Find where the given text appears and provide that cell's center as [x, y] coordinate. 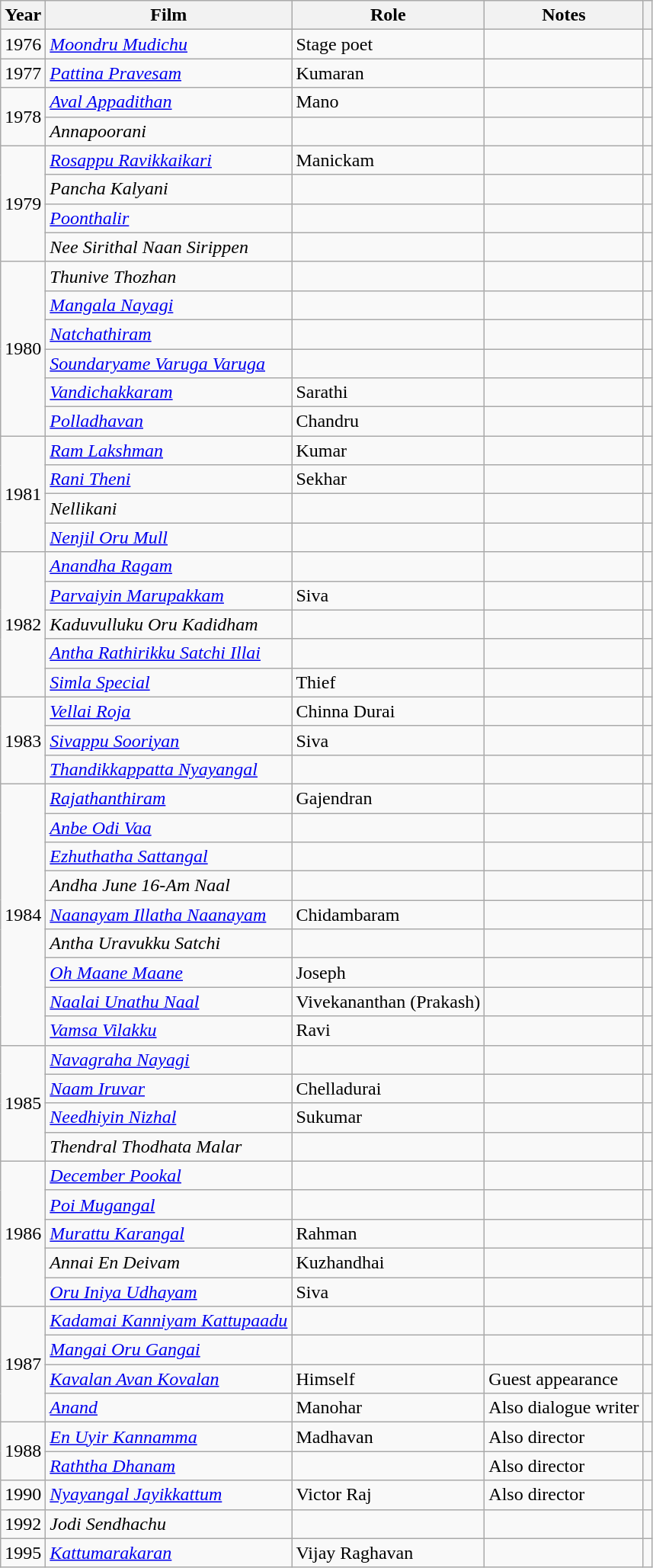
Parvaiyin Marupakkam [169, 595]
Chandru [389, 422]
Natchathiram [169, 334]
1986 [23, 1233]
Madhavan [389, 1437]
Kaduvulluku Oru Kadidham [169, 624]
Navagraha Nayagi [169, 1060]
1977 [23, 73]
Sivappu Sooriyan [169, 740]
Vellai Roja [169, 711]
Kumaran [389, 73]
Chinna Durai [389, 711]
Vandichakkaram [169, 393]
En Uyir Kannamma [169, 1437]
Kuzhandhai [389, 1262]
Aval Appadithan [169, 102]
Chelladurai [389, 1089]
Stage poet [389, 44]
Manickam [389, 160]
Needhiyin Nizhal [169, 1117]
Nenjil Oru Mull [169, 537]
Anbe Odi Vaa [169, 827]
1992 [23, 1524]
Sarathi [389, 393]
Poonthalir [169, 218]
Rajathanthiram [169, 798]
Manohar [389, 1408]
1981 [23, 494]
Mangala Nayagi [169, 305]
Vijay Raghavan [389, 1553]
Year [23, 15]
Nyayangal Jayikkattum [169, 1495]
Naam Iruvar [169, 1089]
Andha June 16-Am Naal [169, 886]
Naalai Unathu Naal [169, 1002]
1976 [23, 44]
Thief [389, 682]
Ezhuthatha Sattangal [169, 857]
1984 [23, 915]
Ram Lakshman [169, 451]
1985 [23, 1103]
Film [169, 15]
Victor Raj [389, 1495]
1987 [23, 1364]
Vamsa Vilakku [169, 1031]
Kadamai Kanniyam Kattupaadu [169, 1321]
Kavalan Avan Kovalan [169, 1379]
Annapoorani [169, 131]
Oru Iniya Udhayam [169, 1292]
Thendral Thodhata Malar [169, 1146]
Naanayam Illatha Naanayam [169, 915]
Mangai Oru Gangai [169, 1350]
1979 [23, 204]
Sukumar [389, 1117]
Antha Rathirikku Satchi Illai [169, 653]
Himself [389, 1379]
Thandikkappatta Nyayangal [169, 769]
Pattina Pravesam [169, 73]
Thunive Thozhan [169, 276]
Murattu Karangal [169, 1233]
Notes [564, 15]
Mano [389, 102]
Gajendran [389, 798]
Soundaryame Varuga Varuga [169, 364]
1982 [23, 624]
Nee Sirithal Naan Sirippen [169, 247]
1990 [23, 1495]
Joseph [389, 973]
Chidambaram [389, 915]
Pancha Kalyani [169, 189]
December Pookal [169, 1175]
Nellikani [169, 508]
Ravi [389, 1031]
Anand [169, 1408]
Antha Uravukku Satchi [169, 944]
1978 [23, 117]
1988 [23, 1451]
1980 [23, 348]
Guest appearance [564, 1379]
Kumar [389, 451]
Jodi Sendhachu [169, 1524]
Poi Mugangal [169, 1204]
Oh Maane Maane [169, 973]
Sekhar [389, 479]
Annai En Deivam [169, 1262]
Vivekananthan (Prakash) [389, 1002]
Moondru Mudichu [169, 44]
Kattumarakaran [169, 1553]
1995 [23, 1553]
Rosappu Ravikkaikari [169, 160]
Anandha Ragam [169, 566]
Rani Theni [169, 479]
Also dialogue writer [564, 1408]
Simla Special [169, 682]
Raththa Dhanam [169, 1466]
Role [389, 15]
Polladhavan [169, 422]
Rahman [389, 1233]
1983 [23, 740]
